Extract the [X, Y] coordinate from the center of the cell holding the provided text.  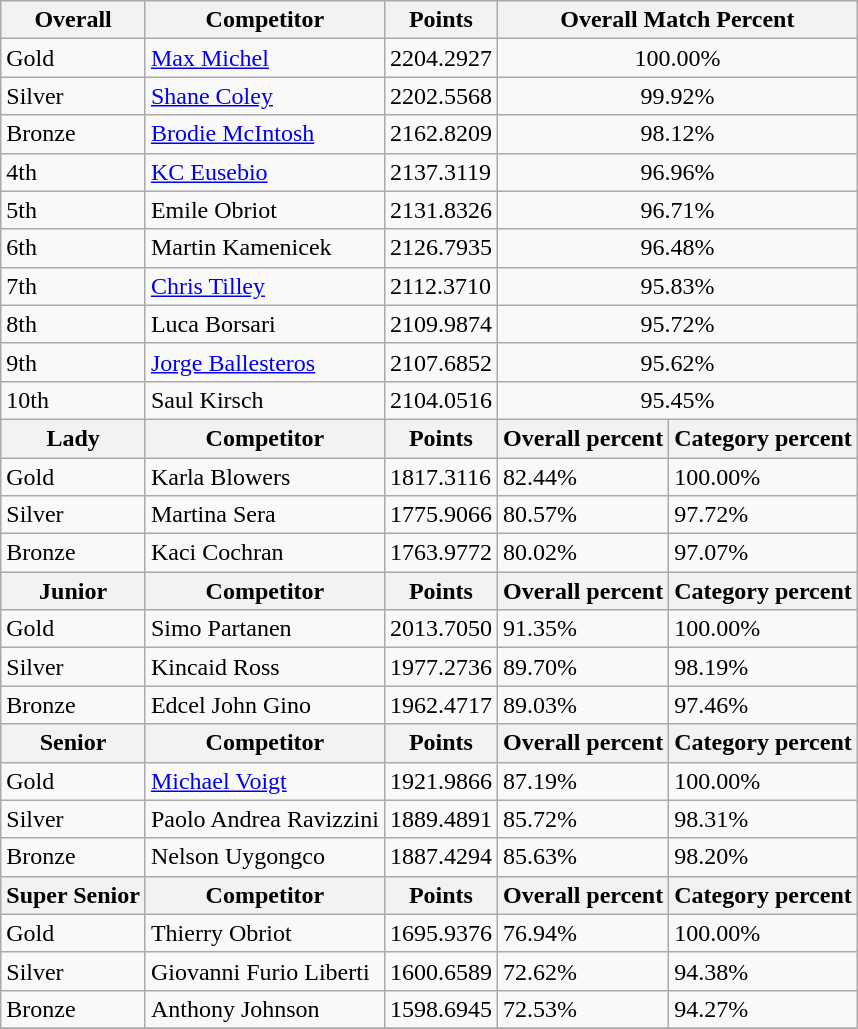
2202.5568 [440, 96]
98.19% [764, 667]
99.92% [677, 96]
2109.9874 [440, 324]
85.63% [582, 857]
2162.8209 [440, 134]
96.96% [677, 172]
7th [74, 286]
Shane Coley [264, 96]
Brodie McIntosh [264, 134]
2013.7050 [440, 629]
Jorge Ballesteros [264, 362]
10th [74, 400]
95.45% [677, 400]
87.19% [582, 781]
Nelson Uygongco [264, 857]
82.44% [582, 477]
80.57% [582, 515]
96.48% [677, 248]
8th [74, 324]
95.72% [677, 324]
97.72% [764, 515]
4th [74, 172]
1962.4717 [440, 705]
1887.4294 [440, 857]
Overall Match Percent [677, 20]
Kaci Cochran [264, 553]
Luca Borsari [264, 324]
Chris Tilley [264, 286]
91.35% [582, 629]
1817.3116 [440, 477]
97.46% [764, 705]
Saul Kirsch [264, 400]
Paolo Andrea Ravizzini [264, 819]
1921.9866 [440, 781]
2107.6852 [440, 362]
95.83% [677, 286]
98.20% [764, 857]
1600.6589 [440, 971]
1695.9376 [440, 933]
2131.8326 [440, 210]
1763.9772 [440, 553]
1889.4891 [440, 819]
1598.6945 [440, 1009]
Simo Partanen [264, 629]
Lady [74, 438]
Edcel John Gino [264, 705]
2126.7935 [440, 248]
72.62% [582, 971]
2137.3119 [440, 172]
89.03% [582, 705]
5th [74, 210]
98.12% [677, 134]
95.62% [677, 362]
94.38% [764, 971]
KC Eusebio [264, 172]
96.71% [677, 210]
1775.9066 [440, 515]
Junior [74, 591]
Overall [74, 20]
Emile Obriot [264, 210]
Martina Sera [264, 515]
Giovanni Furio Liberti [264, 971]
2112.3710 [440, 286]
76.94% [582, 933]
Martin Kamenicek [264, 248]
Michael Voigt [264, 781]
Kincaid Ross [264, 667]
98.31% [764, 819]
97.07% [764, 553]
Anthony Johnson [264, 1009]
2104.0516 [440, 400]
1977.2736 [440, 667]
Max Michel [264, 58]
85.72% [582, 819]
6th [74, 248]
Super Senior [74, 895]
Thierry Obriot [264, 933]
Karla Blowers [264, 477]
Senior [74, 743]
2204.2927 [440, 58]
94.27% [764, 1009]
72.53% [582, 1009]
9th [74, 362]
80.02% [582, 553]
89.70% [582, 667]
